Output the [x, y] coordinate of the center of the cell containing the given text.  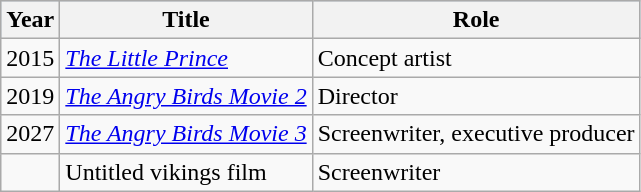
The Angry Birds Movie 3 [186, 134]
Title [186, 20]
Role [476, 20]
Screenwriter [476, 172]
2015 [30, 58]
Screenwriter, executive producer [476, 134]
Director [476, 96]
Year [30, 20]
The Angry Birds Movie 2 [186, 96]
The Little Prince [186, 58]
2027 [30, 134]
Concept artist [476, 58]
Untitled vikings film [186, 172]
2019 [30, 96]
